Provide the (X, Y) coordinate of the cell's center where the given text is located.  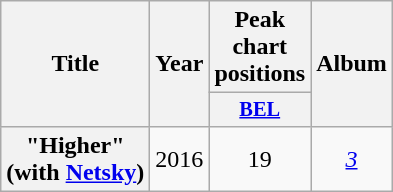
BEL (260, 110)
"Higher"(with Netsky) (76, 158)
Album (352, 64)
Title (76, 64)
3 (352, 158)
Year (180, 64)
Peak chart positions (260, 47)
2016 (180, 158)
19 (260, 158)
